Capture the cell that displays the provided text and extract its (x, y) central coordinate. 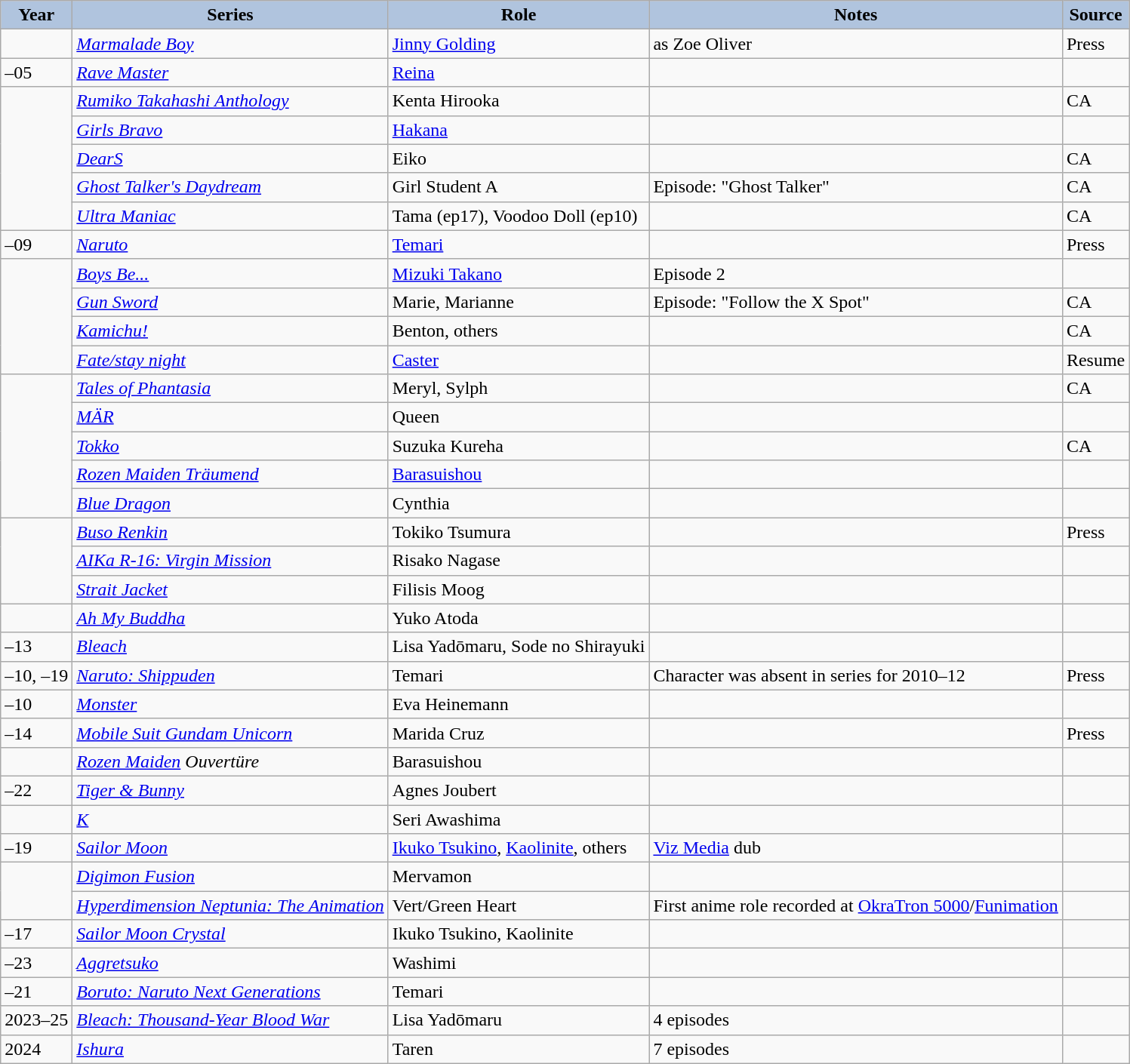
Lisa Yadōmaru (519, 1020)
Washimi (519, 963)
Mervamon (519, 877)
–10, –19 (36, 675)
Caster (519, 360)
Tiger & Bunny (230, 790)
K (230, 819)
Rozen Maiden Ouvertüre (230, 761)
Filisis Moog (519, 589)
First anime role recorded at OkraTron 5000/Funimation (856, 906)
Buso Renkin (230, 532)
Taren (519, 1049)
Meryl, Sylph (519, 389)
Viz Media dub (856, 848)
Tales of Phantasia (230, 389)
Ishura (230, 1049)
Reina (519, 72)
as Zoe Oliver (856, 44)
Notes (856, 15)
Risako Nagase (519, 561)
–21 (36, 992)
–22 (36, 790)
Naruto (230, 244)
Monster (230, 704)
–13 (36, 647)
Episode 2 (856, 273)
–10 (36, 704)
Mizuki Takano (519, 273)
Blue Dragon (230, 503)
Jinny Golding (519, 44)
Eva Heinemann (519, 704)
Ikuko Tsukino, Kaolinite, others (519, 848)
Marie, Marianne (519, 302)
Rozen Maiden Träumend (230, 475)
Tama (ep17), Voodoo Doll (ep10) (519, 216)
Rave Master (230, 72)
Eiko (519, 158)
Rumiko Takahashi Anthology (230, 101)
–05 (36, 72)
Episode: "Follow the X Spot" (856, 302)
Tokko (230, 446)
Character was absent in series for 2010–12 (856, 675)
Episode: "Ghost Talker" (856, 187)
–14 (36, 733)
Girls Bravo (230, 130)
Marida Cruz (519, 733)
Marmalade Boy (230, 44)
Hakana (519, 130)
–09 (36, 244)
Girl Student A (519, 187)
Fate/stay night (230, 360)
Vert/Green Heart (519, 906)
2023–25 (36, 1020)
Benton, others (519, 331)
–19 (36, 848)
–23 (36, 963)
7 episodes (856, 1049)
Digimon Fusion (230, 877)
Source (1095, 15)
Queen (519, 417)
Resume (1095, 360)
Sailor Moon (230, 848)
Agnes Joubert (519, 790)
4 episodes (856, 1020)
Kamichu! (230, 331)
2024 (36, 1049)
Role (519, 15)
Series (230, 15)
Yuko Atoda (519, 618)
Cynthia (519, 503)
MÄR (230, 417)
Suzuka Kureha (519, 446)
Sailor Moon Crystal (230, 934)
Tokiko Tsumura (519, 532)
Hyperdimension Neptunia: The Animation (230, 906)
Ikuko Tsukino, Kaolinite (519, 934)
–17 (36, 934)
Bleach (230, 647)
Gun Sword (230, 302)
Aggretsuko (230, 963)
Ah My Buddha (230, 618)
Ultra Maniac (230, 216)
Kenta Hirooka (519, 101)
Ghost Talker's Daydream (230, 187)
Strait Jacket (230, 589)
DearS (230, 158)
Lisa Yadōmaru, Sode no Shirayuki (519, 647)
Mobile Suit Gundam Unicorn (230, 733)
Bleach: Thousand-Year Blood War (230, 1020)
Year (36, 15)
AIKa R-16: Virgin Mission (230, 561)
Seri Awashima (519, 819)
Boys Be... (230, 273)
Naruto: Shippuden (230, 675)
Boruto: Naruto Next Generations (230, 992)
